Extract the [x, y] coordinate from the center of the cell holding the provided text.  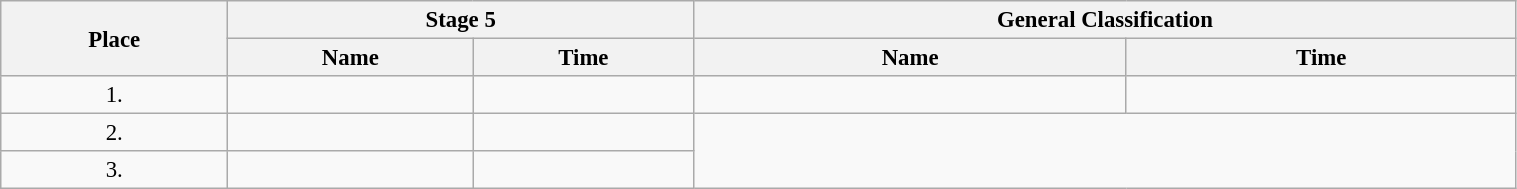
2. [114, 133]
3. [114, 170]
1. [114, 95]
Place [114, 38]
Stage 5 [461, 20]
General Classification [1105, 20]
